Determine the [X, Y] coordinate at the center of the cell enclosing the given text.  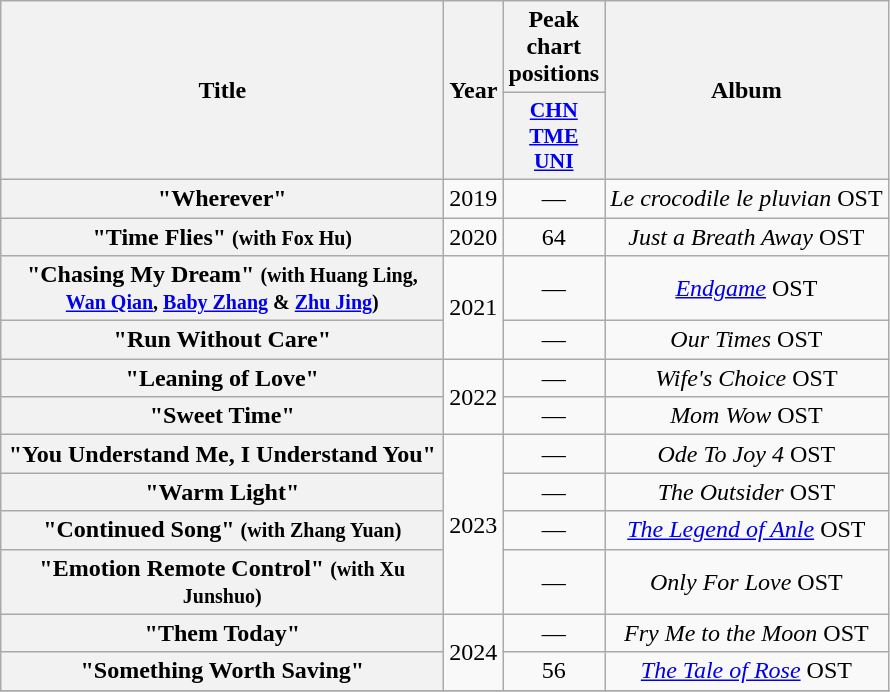
The Outsider OST [746, 492]
Year [474, 90]
2024 [474, 652]
Just a Breath Away OST [746, 237]
2023 [474, 524]
"Warm Light" [222, 492]
The Tale of Rose OST [746, 671]
Peak chart positions [554, 47]
Le crocodile le pluvian OST [746, 198]
"Them Today" [222, 633]
Title [222, 90]
"Something Worth Saving" [222, 671]
Fry Me to the Moon OST [746, 633]
Mom Wow OST [746, 416]
Our Times OST [746, 340]
"Run Without Care" [222, 340]
2021 [474, 308]
56 [554, 671]
CHNTME UNI [554, 136]
Ode To Joy 4 OST [746, 454]
"Leaning of Love" [222, 378]
64 [554, 237]
Only For Love OST [746, 582]
Wife's Choice OST [746, 378]
"Time Flies" (with Fox Hu) [222, 237]
"You Understand Me, I Understand You" [222, 454]
"Wherever" [222, 198]
2022 [474, 397]
Album [746, 90]
"Sweet Time" [222, 416]
2020 [474, 237]
The Legend of Anle OST [746, 530]
"Continued Song" (with Zhang Yuan) [222, 530]
2019 [474, 198]
Endgame OST [746, 288]
"Emotion Remote Control" (with Xu Junshuo) [222, 582]
"Chasing My Dream" (with Huang Ling, Wan Qian, Baby Zhang & Zhu Jing) [222, 288]
